Determine the (x, y) coordinate at the center of the cell enclosing the given text.  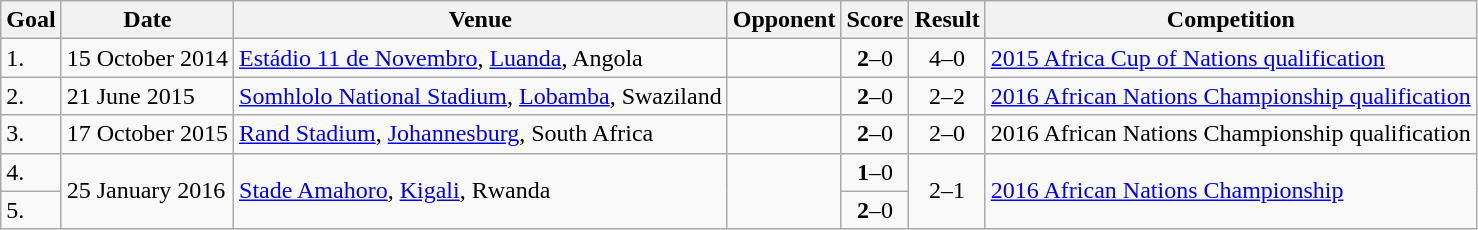
1–0 (875, 172)
2015 Africa Cup of Nations qualification (1230, 58)
Date (147, 20)
21 June 2015 (147, 96)
Rand Stadium, Johannesburg, South Africa (481, 134)
Opponent (784, 20)
17 October 2015 (147, 134)
Somhlolo National Stadium, Lobamba, Swaziland (481, 96)
1. (31, 58)
2016 African Nations Championship (1230, 191)
4. (31, 172)
2–2 (947, 96)
Result (947, 20)
Stade Amahoro, Kigali, Rwanda (481, 191)
Score (875, 20)
Competition (1230, 20)
25 January 2016 (147, 191)
Venue (481, 20)
2–1 (947, 191)
15 October 2014 (147, 58)
5. (31, 210)
2. (31, 96)
4–0 (947, 58)
3. (31, 134)
Estádio 11 de Novembro, Luanda, Angola (481, 58)
Goal (31, 20)
